Find where the given text appears and provide that cell's center as (x, y) coordinate. 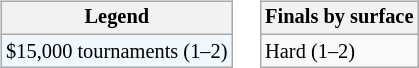
Finals by surface (339, 18)
Hard (1–2) (339, 51)
$15,000 tournaments (1–2) (116, 51)
Legend (116, 18)
